From the cell containing the given text, extract its center point as (X, Y) coordinate. 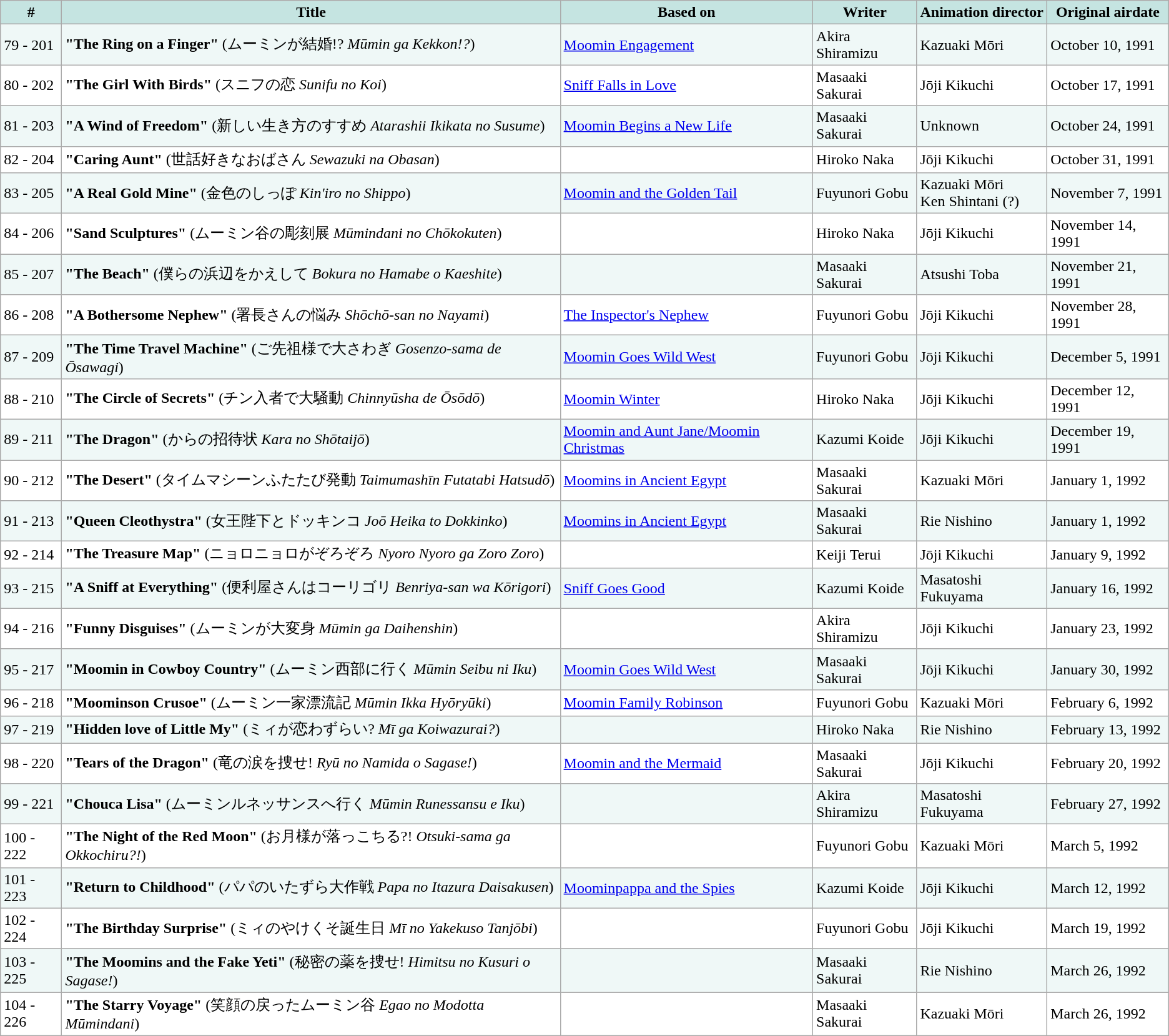
90 - 212 (31, 480)
March 19, 1992 (1108, 928)
"The Treasure Map" (ニョロニョロがぞろぞろ Nyoro Nyoro ga Zoro Zoro) (311, 555)
"The Birthday Surprise" (ミィのやけくそ誕生日 Mī no Yakekuso Tanjōbi) (311, 928)
84 - 206 (31, 234)
March 12, 1992 (1108, 888)
"Sand Sculptures" (ムーミン谷の彫刻展 Mūmindani no Chōkokuten) (311, 234)
"Hidden love of Little My" (ミィが恋わずらい? Mī ga Koiwazurai?) (311, 729)
January 23, 1992 (1108, 628)
"Funny Disguises" (ムーミンが大変身 Mūmin ga Daihenshin) (311, 628)
"The Beach" (僕らの浜辺をかえして Bokura no Hamabe o Kaeshite) (311, 275)
91 - 213 (31, 521)
"The Girl With Birds" (スニフの恋 Sunifu no Koi) (311, 85)
"A Wind of Freedom" (新しい生き方のすすめ Atarashii Ikikata no Susume) (311, 126)
96 - 218 (31, 703)
98 - 220 (31, 763)
December 12, 1991 (1108, 398)
81 - 203 (31, 126)
"Moomin in Cowboy Country" (ムーミン西部に行く Mūmin Seibu ni Iku) (311, 669)
88 - 210 (31, 398)
January 16, 1992 (1108, 588)
93 - 215 (31, 588)
"A Real Gold Mine" (金色のしっぽ Kin'iro no Shippo) (311, 194)
103 - 225 (31, 970)
The Inspector's Nephew (686, 315)
November 14, 1991 (1108, 234)
Moomin Engagement (686, 45)
"Queen Cleothystra" (女王陛下とドッキンコ Joō Heika to Dokkinko) (311, 521)
January 30, 1992 (1108, 669)
"Moominson Crusoe" (ムーミン一家漂流記 Mūmin Ikka Hyōryūki) (311, 703)
January 9, 1992 (1108, 555)
83 - 205 (31, 194)
Title (311, 12)
Moomin Begins a New Life (686, 126)
97 - 219 (31, 729)
Moomin Family Robinson (686, 703)
November 21, 1991 (1108, 275)
"The Night of the Red Moon" (お月様が落っこちる?! Otsuki-sama ga Okkochiru?!) (311, 846)
"The Starry Voyage" (笑顔の戻ったムーミン谷 Egao no Modotta Mūmindani) (311, 1014)
"Tears of the Dragon" (竜の涙を捜せ! Ryū no Namida o Sagase!) (311, 763)
November 28, 1991 (1108, 315)
"A Bothersome Nephew" (署長さんの悩み Shōchō-san no Nayami) (311, 315)
"A Sniff at Everything" (便利屋さんはコーリゴリ Benriya-san wa Kōrigori) (311, 588)
99 - 221 (31, 804)
101 - 223 (31, 888)
Unknown (982, 126)
79 - 201 (31, 45)
87 - 209 (31, 357)
Moomin Winter (686, 398)
Based on (686, 12)
"Return to Childhood" (パパのいたずら大作戦 Papa no Itazura Daisakusen) (311, 888)
"Caring Aunt" (世話好きなおばさん Sewazuki na Obasan) (311, 160)
October 10, 1991 (1108, 45)
104 - 226 (31, 1014)
November 7, 1991 (1108, 194)
Moomin and the Golden Tail (686, 194)
Kazuaki MōriKen Shintani (?) (982, 194)
Original airdate (1108, 12)
"The Circle of Secrets" (チン入者で大騒動 Chinnyūsha de Ōsōdō) (311, 398)
86 - 208 (31, 315)
"The Dragon" (からの招待状 Kara no Shōtaijō) (311, 440)
80 - 202 (31, 85)
Moominpappa and the Spies (686, 888)
"The Time Travel Machine" (ご先祖様で大さわぎ Gosenzo-sama de Ōsawagi) (311, 357)
102 - 224 (31, 928)
Moomin and the Mermaid (686, 763)
October 17, 1991 (1108, 85)
"Chouca Lisa" (ムーミンルネッサンスへ行く Mūmin Runessansu e Iku) (311, 804)
"The Desert" (タイムマシーンふたたび発動 Taimumashīn Futatabi Hatsudō) (311, 480)
February 27, 1992 (1108, 804)
# (31, 12)
Sniff Goes Good (686, 588)
Sniff Falls in Love (686, 85)
85 - 207 (31, 275)
Moomin and Aunt Jane/Moomin Christmas (686, 440)
94 - 216 (31, 628)
February 13, 1992 (1108, 729)
December 19, 1991 (1108, 440)
March 5, 1992 (1108, 846)
Animation director (982, 12)
October 24, 1991 (1108, 126)
"The Moomins and the Fake Yeti" (秘密の薬を捜せ! Himitsu no Kusuri o Sagase!) (311, 970)
"The Ring on a Finger" (ムーミンが結婚!? Mūmin ga Kekkon!?) (311, 45)
92 - 214 (31, 555)
Writer (865, 12)
February 6, 1992 (1108, 703)
Atsushi Toba (982, 275)
95 - 217 (31, 669)
Keiji Terui (865, 555)
89 - 211 (31, 440)
100 - 222 (31, 846)
December 5, 1991 (1108, 357)
October 31, 1991 (1108, 160)
February 20, 1992 (1108, 763)
82 - 204 (31, 160)
